Provide the [x, y] coordinate of the cell's center where the given text is located.  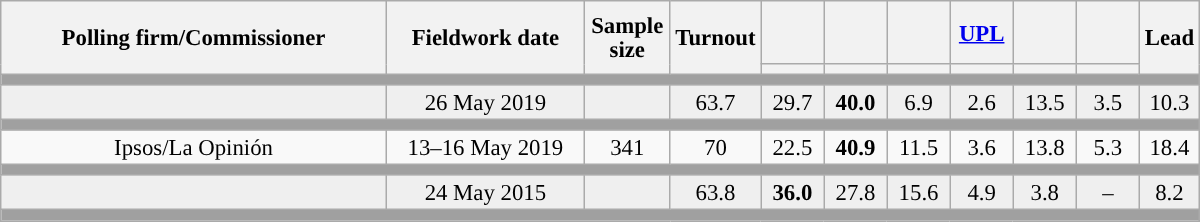
3.6 [982, 148]
Fieldwork date [485, 38]
Turnout [716, 38]
Lead [1169, 38]
22.5 [792, 148]
Sample size [627, 38]
2.6 [982, 102]
24 May 2015 [485, 194]
10.3 [1169, 102]
341 [627, 148]
18.4 [1169, 148]
8.2 [1169, 194]
63.8 [716, 194]
26 May 2019 [485, 102]
Polling firm/Commissioner [194, 38]
4.9 [982, 194]
Ipsos/La Opinión [194, 148]
27.8 [856, 194]
5.3 [1108, 148]
40.0 [856, 102]
13.5 [1044, 102]
15.6 [918, 194]
3.5 [1108, 102]
3.8 [1044, 194]
29.7 [792, 102]
13.8 [1044, 148]
70 [716, 148]
6.9 [918, 102]
13–16 May 2019 [485, 148]
11.5 [918, 148]
– [1108, 194]
UPL [982, 32]
36.0 [792, 194]
63.7 [716, 102]
40.9 [856, 148]
